Locate the cell with the specified text and output its [x, y] center coordinate. 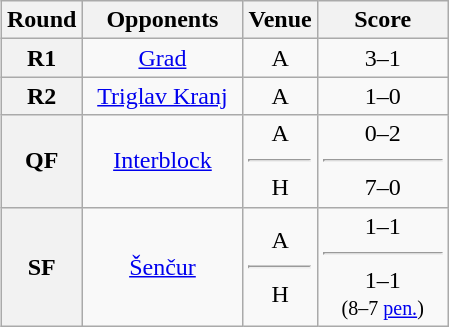
3–1 [382, 58]
QF [41, 161]
Triglav Kranj [162, 96]
1–0 [382, 96]
R2 [41, 96]
Interblock [162, 161]
Score [382, 20]
R1 [41, 58]
Opponents [162, 20]
Round [41, 20]
SF [41, 266]
Venue [280, 20]
Grad [162, 58]
0–27–0 [382, 161]
Šenčur [162, 266]
1–11–1(8–7 pen.) [382, 266]
